Return [X, Y] of the center of cell containing provided text 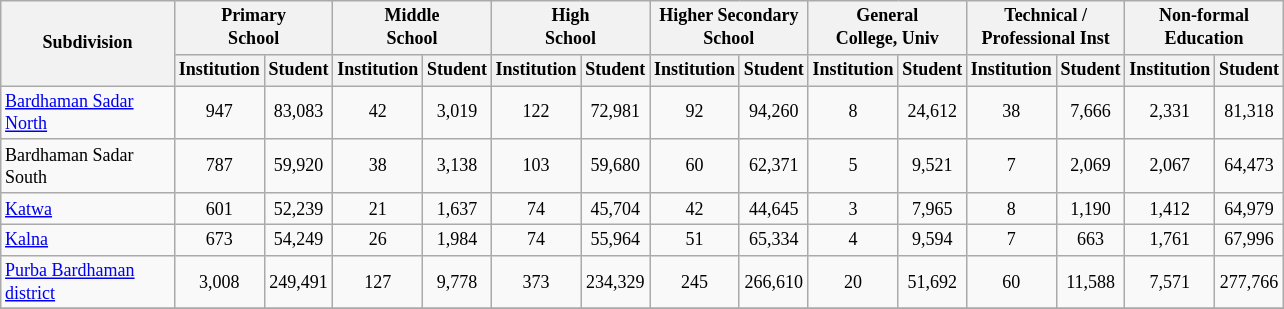
Higher SecondarySchool [729, 28]
Non-formalEducation [1204, 28]
601 [219, 208]
64,473 [1250, 166]
1,761 [1170, 240]
7,571 [1170, 282]
127 [378, 282]
5 [853, 166]
7,666 [1090, 113]
67,996 [1250, 240]
62,371 [774, 166]
1,190 [1090, 208]
4 [853, 240]
44,645 [774, 208]
MiddleSchool [412, 28]
245 [695, 282]
Kalna [88, 240]
673 [219, 240]
2,069 [1090, 166]
21 [378, 208]
3,138 [458, 166]
54,249 [298, 240]
947 [219, 113]
Technical /Professional Inst [1045, 28]
45,704 [616, 208]
Subdivision [88, 44]
103 [536, 166]
266,610 [774, 282]
1,412 [1170, 208]
26 [378, 240]
2,331 [1170, 113]
83,083 [298, 113]
9,594 [932, 240]
9,778 [458, 282]
2,067 [1170, 166]
20 [853, 282]
7,965 [932, 208]
11,588 [1090, 282]
Katwa [88, 208]
24,612 [932, 113]
51,692 [932, 282]
59,920 [298, 166]
1,984 [458, 240]
94,260 [774, 113]
249,491 [298, 282]
Purba Bardhaman district [88, 282]
9,521 [932, 166]
787 [219, 166]
PrimarySchool [253, 28]
234,329 [616, 282]
GeneralCollege, Univ [887, 28]
3,008 [219, 282]
64,979 [1250, 208]
52,239 [298, 208]
3,019 [458, 113]
51 [695, 240]
122 [536, 113]
277,766 [1250, 282]
55,964 [616, 240]
HighSchool [570, 28]
59,680 [616, 166]
663 [1090, 240]
Bardhaman Sadar South [88, 166]
1,637 [458, 208]
3 [853, 208]
Bardhaman Sadar North [88, 113]
65,334 [774, 240]
92 [695, 113]
72,981 [616, 113]
81,318 [1250, 113]
373 [536, 282]
